Detect which cell encompasses the target text, then output its (x, y) center coordinate. 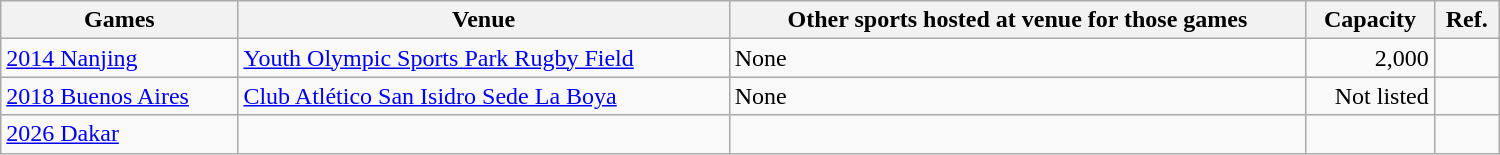
2014 Nanjing (120, 58)
Ref. (1466, 20)
Capacity (1370, 20)
2026 Dakar (120, 134)
Games (120, 20)
Venue (484, 20)
Other sports hosted at venue for those games (1017, 20)
Club Atlético San Isidro Sede La Boya (484, 96)
2018 Buenos Aires (120, 96)
Not listed (1370, 96)
2,000 (1370, 58)
Youth Olympic Sports Park Rugby Field (484, 58)
